Detect which cell encompasses the target text, then output its (X, Y) center coordinate. 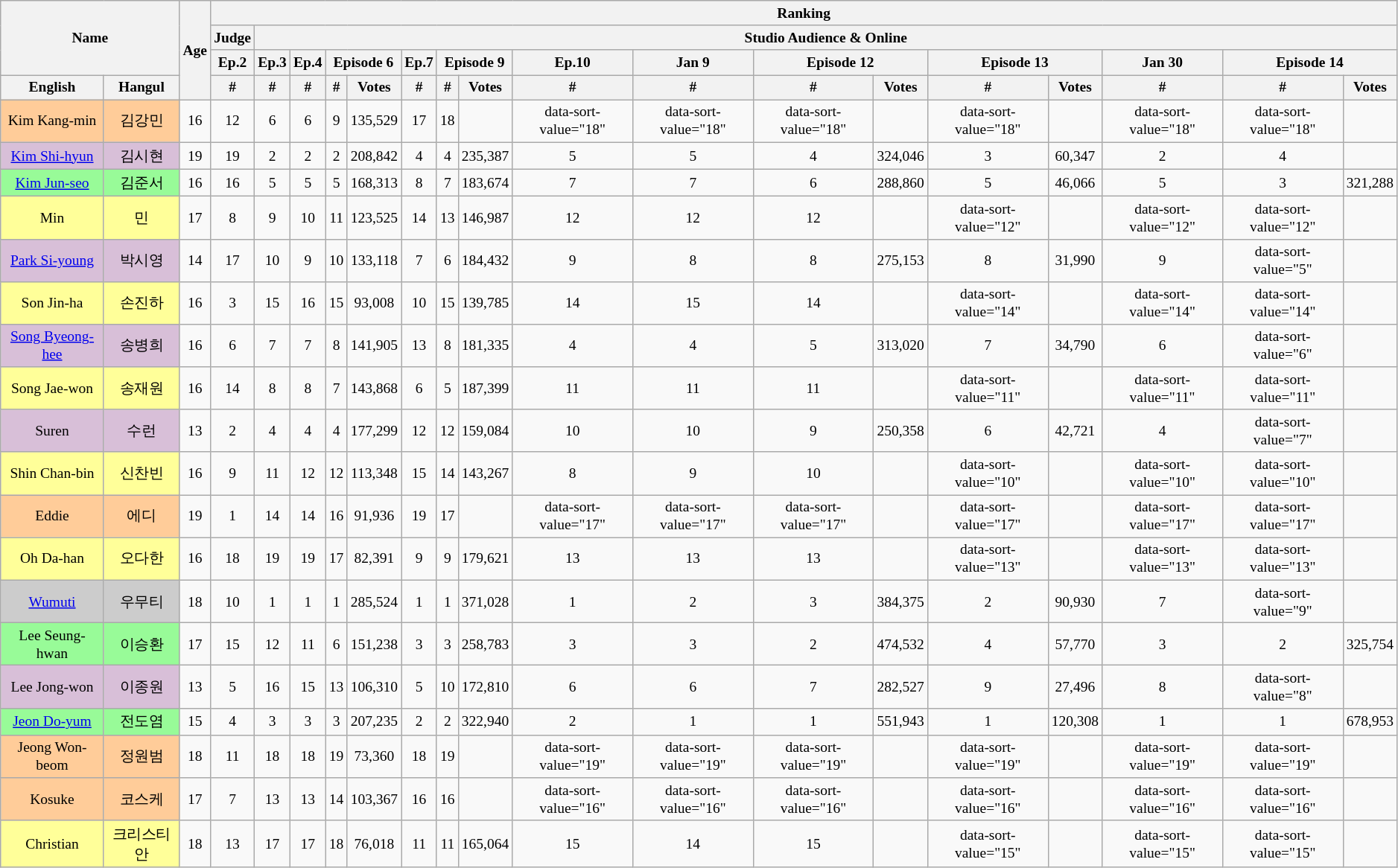
박시영 (142, 261)
384,375 (901, 601)
34,790 (1075, 345)
Judge (232, 37)
172,810 (486, 686)
Shin Chan-bin (52, 473)
data-sort-value="7" (1283, 430)
106,310 (374, 686)
이종원 (142, 686)
235,387 (486, 156)
177,299 (374, 430)
139,785 (486, 302)
Ep.3 (273, 63)
Hangul (142, 88)
Ep.2 (232, 63)
Song Jae-won (52, 389)
Son Jin-ha (52, 302)
120,308 (1075, 721)
Episode 14 (1309, 63)
송병희 (142, 345)
Jeong Won-beom (52, 756)
208,842 (374, 156)
91,936 (374, 517)
324,046 (901, 156)
이승환 (142, 645)
143,868 (374, 389)
Kim Jun-seo (52, 182)
data-sort-value="6" (1283, 345)
손진하 (142, 302)
정원범 (142, 756)
288,860 (901, 182)
Episode 13 (1014, 63)
322,940 (486, 721)
Ep.7 (419, 63)
113,348 (374, 473)
207,235 (374, 721)
Jan 30 (1163, 63)
김강민 (142, 121)
275,153 (901, 261)
English (52, 88)
민 (142, 217)
Episode 12 (840, 63)
321,288 (1370, 182)
Ranking (804, 13)
93,008 (374, 302)
Episode 6 (363, 63)
수런 (142, 430)
168,313 (374, 182)
146,987 (486, 217)
코스케 (142, 800)
90,930 (1075, 601)
Studio Audience & Online (826, 37)
179,621 (486, 558)
143,267 (486, 473)
Kim Shi-hyun (52, 156)
크리스티안 (142, 844)
184,432 (486, 261)
31,990 (1075, 261)
Park Si-young (52, 261)
Kim Kang-min (52, 121)
60,347 (1075, 156)
Oh Da-han (52, 558)
Jan 9 (693, 63)
474,532 (901, 645)
183,674 (486, 182)
에디 (142, 517)
Min (52, 217)
325,754 (1370, 645)
282,527 (901, 686)
Song Byeong-hee (52, 345)
187,399 (486, 389)
Eddie (52, 517)
678,953 (1370, 721)
Age (195, 51)
151,238 (374, 645)
Episode 9 (474, 63)
우무티 (142, 601)
258,783 (486, 645)
송재원 (142, 389)
신찬빈 (142, 473)
Ep.4 (308, 63)
181,335 (486, 345)
Christian (52, 844)
103,367 (374, 800)
data-sort-value="5" (1283, 261)
285,524 (374, 601)
Suren (52, 430)
133,118 (374, 261)
165,064 (486, 844)
김시현 (142, 156)
Name (90, 38)
Lee Jong-won (52, 686)
42,721 (1075, 430)
250,358 (901, 430)
Lee Seung-hwan (52, 645)
551,943 (901, 721)
김준서 (142, 182)
Ep.10 (573, 63)
Wumuti (52, 601)
82,391 (374, 558)
data-sort-value="9" (1283, 601)
오다한 (142, 558)
371,028 (486, 601)
46,066 (1075, 182)
57,770 (1075, 645)
data-sort-value="8" (1283, 686)
73,360 (374, 756)
Kosuke (52, 800)
27,496 (1075, 686)
313,020 (901, 345)
Jeon Do-yum (52, 721)
135,529 (374, 121)
159,084 (486, 430)
141,905 (374, 345)
123,525 (374, 217)
76,018 (374, 844)
전도염 (142, 721)
